From the cell containing the given text, extract its center point as [x, y] coordinate. 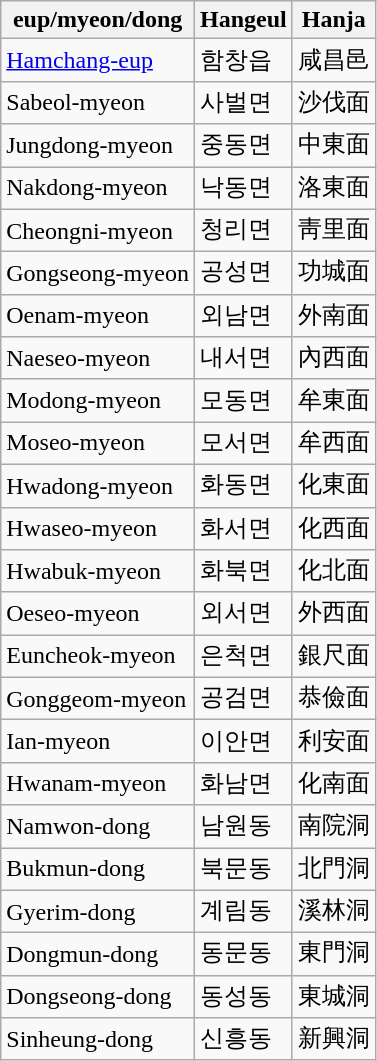
Ian-myeon [98, 742]
溪林洞 [334, 912]
外南面 [334, 316]
남원동 [243, 826]
沙伐面 [334, 102]
은척면 [243, 656]
Hwanam-myeon [98, 784]
모서면 [243, 444]
牟西面 [334, 444]
화서면 [243, 528]
Naeseo-myeon [98, 358]
北門洞 [334, 870]
Dongseong-dong [98, 996]
Cheongni-myeon [98, 230]
북문동 [243, 870]
사벌면 [243, 102]
Euncheok-myeon [98, 656]
利安面 [334, 742]
Namwon-dong [98, 826]
南院洞 [334, 826]
Hwadong-myeon [98, 486]
Hwabuk-myeon [98, 572]
外西面 [334, 614]
Gongseong-myeon [98, 274]
신흥동 [243, 1040]
Hanja [334, 20]
咸昌邑 [334, 60]
공성면 [243, 274]
Hwaseo-myeon [98, 528]
eup/myeon/dong [98, 20]
Gyerim-dong [98, 912]
新興洞 [334, 1040]
內西面 [334, 358]
化北面 [334, 572]
Hamchang-eup [98, 60]
Moseo-myeon [98, 444]
동성동 [243, 996]
Oeseo-myeon [98, 614]
이안면 [243, 742]
외남면 [243, 316]
恭儉面 [334, 698]
化東面 [334, 486]
Bukmun-dong [98, 870]
Sabeol-myeon [98, 102]
동문동 [243, 954]
Modong-myeon [98, 400]
화북면 [243, 572]
Dongmun-dong [98, 954]
내서면 [243, 358]
牟東面 [334, 400]
중동면 [243, 146]
Hangeul [243, 20]
東城洞 [334, 996]
東門洞 [334, 954]
외서면 [243, 614]
Sinheung-dong [98, 1040]
낙동면 [243, 188]
銀尺面 [334, 656]
Nakdong-myeon [98, 188]
化西面 [334, 528]
洛東面 [334, 188]
Gonggeom-myeon [98, 698]
함창읍 [243, 60]
공검면 [243, 698]
Jungdong-myeon [98, 146]
모동면 [243, 400]
化南面 [334, 784]
청리면 [243, 230]
功城面 [334, 274]
靑里面 [334, 230]
계림동 [243, 912]
Oenam-myeon [98, 316]
화동면 [243, 486]
中東面 [334, 146]
화남면 [243, 784]
